Output the (X, Y) coordinate of the center of the cell containing the given text.  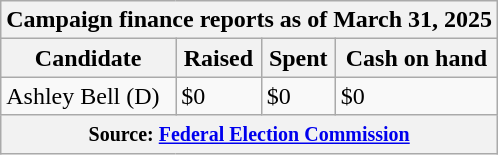
Ashley Bell (D) (88, 96)
Spent (298, 58)
Cash on hand (416, 58)
Candidate (88, 58)
Campaign finance reports as of March 31, 2025 (250, 20)
Raised (219, 58)
Source: Federal Election Commission (250, 134)
